Identify which cell holds the provided text, then report its (X, Y) central coordinate. 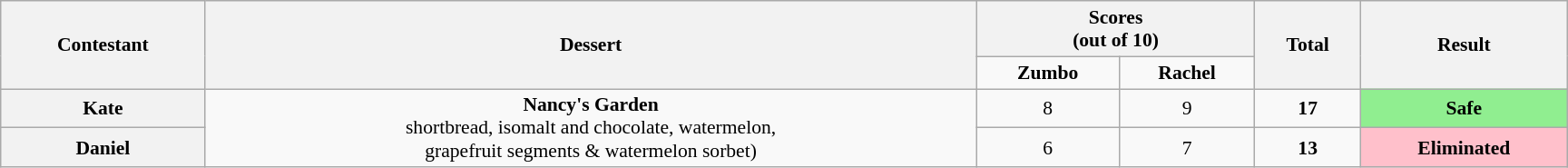
Daniel (103, 147)
Safe (1464, 109)
13 (1308, 147)
Zumbo (1047, 73)
Kate (103, 109)
Scores(out of 10) (1116, 29)
17 (1308, 109)
Nancy's Garden shortbread, isomalt and chocolate, watermelon,grapefruit segments & watermelon sorbet) (591, 129)
Rachel (1187, 73)
6 (1047, 147)
Result (1464, 45)
Dessert (591, 45)
7 (1187, 147)
9 (1187, 109)
Contestant (103, 45)
8 (1047, 109)
Eliminated (1464, 147)
Total (1308, 45)
